Output the (X, Y) coordinate of the center of the cell containing the given text.  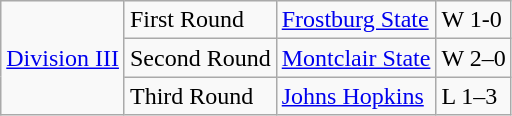
Montclair State (356, 58)
Division III (63, 58)
Second Round (200, 58)
L 1–3 (474, 96)
First Round (200, 20)
Third Round (200, 96)
Johns Hopkins (356, 96)
W 2–0 (474, 58)
Frostburg State (356, 20)
W 1-0 (474, 20)
